Pinpoint the cell where the given text exists, returning its [X, Y] midpoint coordinate. 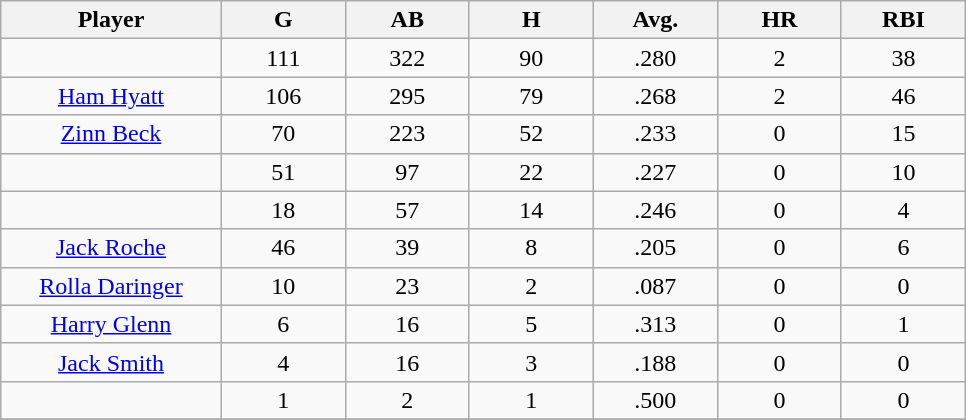
111 [283, 58]
38 [903, 58]
Jack Roche [111, 248]
14 [531, 210]
3 [531, 362]
106 [283, 96]
52 [531, 134]
AB [407, 20]
.227 [655, 172]
Player [111, 20]
Harry Glenn [111, 324]
39 [407, 248]
RBI [903, 20]
.268 [655, 96]
8 [531, 248]
.500 [655, 400]
.313 [655, 324]
.188 [655, 362]
23 [407, 286]
97 [407, 172]
79 [531, 96]
.205 [655, 248]
H [531, 20]
51 [283, 172]
295 [407, 96]
70 [283, 134]
Ham Hyatt [111, 96]
Zinn Beck [111, 134]
22 [531, 172]
57 [407, 210]
90 [531, 58]
Jack Smith [111, 362]
G [283, 20]
5 [531, 324]
Rolla Daringer [111, 286]
223 [407, 134]
.246 [655, 210]
.233 [655, 134]
322 [407, 58]
.280 [655, 58]
Avg. [655, 20]
15 [903, 134]
HR [779, 20]
18 [283, 210]
.087 [655, 286]
